Capture the cell that displays the provided text and extract its [X, Y] central coordinate. 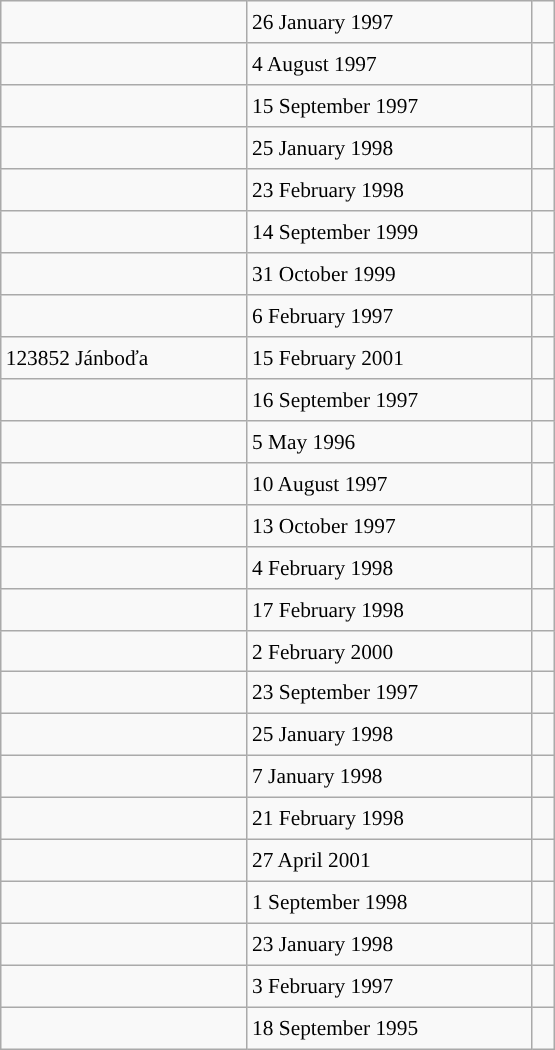
17 February 1998 [389, 609]
23 January 1998 [389, 945]
26 January 1997 [389, 22]
16 September 1997 [389, 399]
15 February 2001 [389, 358]
1 September 1998 [389, 903]
2 February 2000 [389, 651]
4 February 1998 [389, 567]
10 August 1997 [389, 483]
15 September 1997 [389, 106]
123852 Jánboďa [124, 358]
14 September 1999 [389, 232]
18 September 1995 [389, 1028]
31 October 1999 [389, 274]
23 February 1998 [389, 190]
3 February 1997 [389, 986]
27 April 2001 [389, 861]
6 February 1997 [389, 316]
4 August 1997 [389, 64]
21 February 1998 [389, 819]
7 January 1998 [389, 777]
23 September 1997 [389, 693]
13 October 1997 [389, 525]
5 May 1996 [389, 441]
